Scan for the cell matching the given text and deliver its [X, Y] coordinate at center. 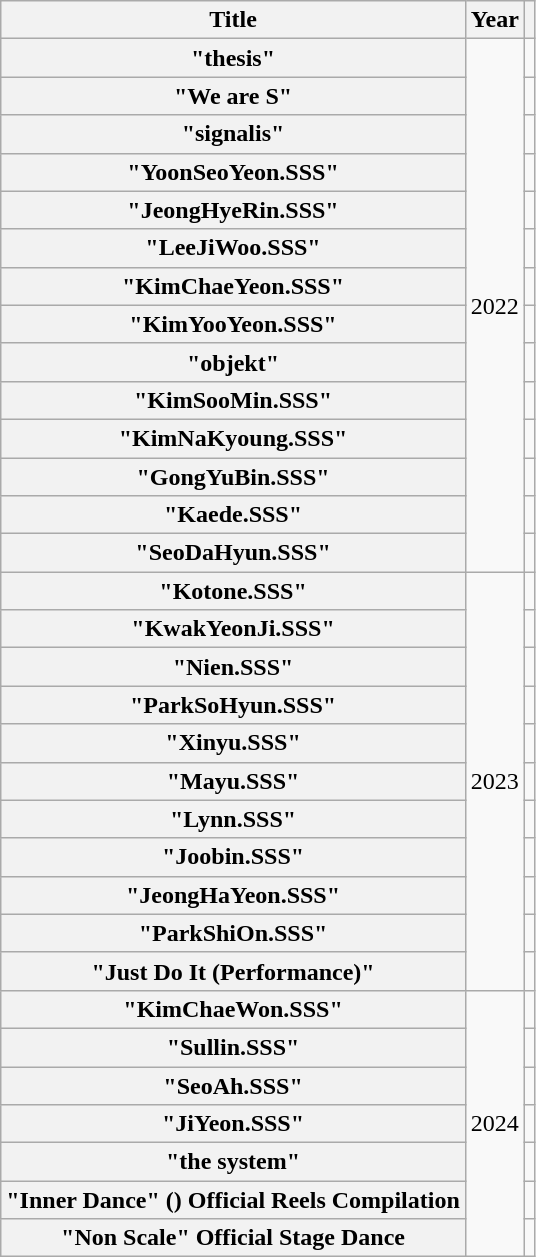
"KimChaeWon.SSS" [234, 1009]
"SeoAh.SSS" [234, 1085]
"SeoDaHyun.SSS" [234, 553]
"thesis" [234, 58]
"Kaede.SSS" [234, 515]
Title [234, 20]
"Joobin.SSS" [234, 857]
2023 [494, 782]
"KimYooYeon.SSS" [234, 324]
"the system" [234, 1162]
"Just Do It (Performance)" [234, 971]
"Lynn.SSS" [234, 819]
"Mayu.SSS" [234, 781]
"objekt" [234, 362]
"Nien.SSS" [234, 667]
"Xinyu.SSS" [234, 743]
2022 [494, 306]
"Sullin.SSS" [234, 1047]
"KwakYeonJi.SSS" [234, 629]
"LeeJiWoo.SSS" [234, 248]
"GongYuBin.SSS" [234, 477]
2024 [494, 1123]
"KimChaeYeon.SSS" [234, 286]
"KimSooMin.SSS" [234, 400]
"JiYeon.SSS" [234, 1124]
"YoonSeoYeon.SSS" [234, 172]
"Non Scale" Official Stage Dance [234, 1238]
"ParkSoHyun.SSS" [234, 705]
"We are S" [234, 96]
"signalis" [234, 134]
"KimNaKyoung.SSS" [234, 438]
"ParkShiOn.SSS" [234, 933]
"JeongHaYeon.SSS" [234, 895]
Year [494, 20]
"Inner Dance" () Official Reels Compilation [234, 1200]
"JeongHyeRin.SSS" [234, 210]
"Kotone.SSS" [234, 591]
